Extract the (x, y) coordinate from the center of the cell holding the provided text.  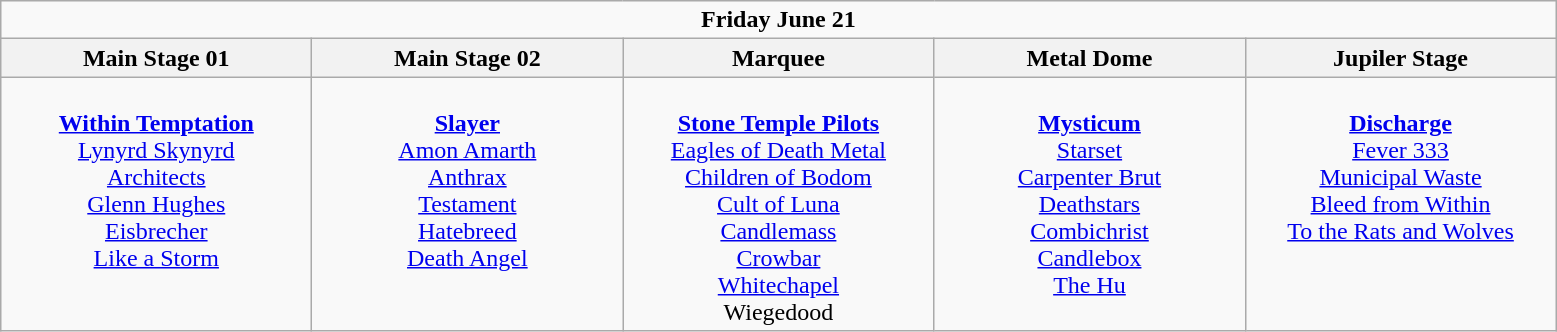
Jupiler Stage (1400, 58)
Mysticum Starset Carpenter Brut Deathstars Combichrist Candlebox The Hu (1090, 204)
Friday June 21 (778, 20)
Discharge Fever 333 Municipal Waste Bleed from Within To the Rats and Wolves (1400, 204)
Stone Temple Pilots Eagles of Death Metal Children of Bodom Cult of Luna Candlemass Crowbar Whitechapel Wiegedood (778, 204)
Slayer Amon Amarth Anthrax Testament Hatebreed Death Angel (468, 204)
Marquee (778, 58)
Metal Dome (1090, 58)
Main Stage 01 (156, 58)
Within Temptation Lynyrd Skynyrd Architects Glenn Hughes Eisbrecher Like a Storm (156, 204)
Main Stage 02 (468, 58)
